Locate the cell with the specified text and output its (X, Y) center coordinate. 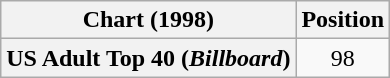
US Adult Top 40 (Billboard) (148, 58)
Chart (1998) (148, 20)
98 (343, 58)
Position (343, 20)
